For the text-containing cell, return its midpoint in [X, Y] coordinate format. 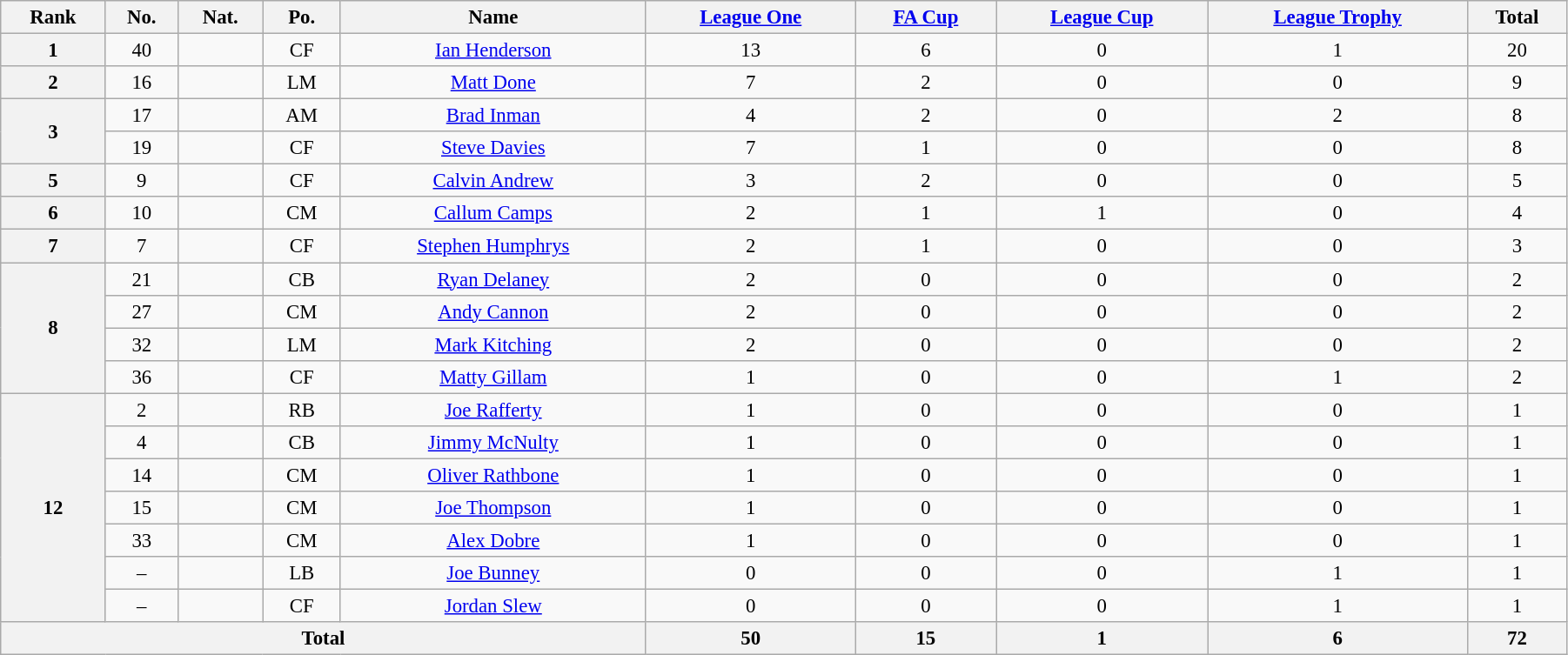
LB [301, 573]
36 [141, 377]
72 [1517, 638]
17 [141, 116]
Jimmy McNulty [493, 443]
FA Cup [926, 17]
12 [53, 508]
20 [1517, 50]
Calvin Andrew [493, 181]
Rank [53, 17]
Nat. [220, 17]
14 [141, 475]
Mark Kitching [493, 344]
Callum Camps [493, 213]
Po. [301, 17]
50 [750, 638]
League Trophy [1337, 17]
Stephen Humphrys [493, 246]
Oliver Rathbone [493, 475]
Matty Gillam [493, 377]
No. [141, 17]
AM [301, 116]
Brad Inman [493, 116]
32 [141, 344]
Andy Cannon [493, 311]
13 [750, 50]
Matt Done [493, 83]
Jordan Slew [493, 606]
19 [141, 148]
Ryan Delaney [493, 279]
Steve Davies [493, 148]
Alex Dobre [493, 540]
33 [141, 540]
Joe Bunney [493, 573]
RB [301, 410]
League Cup [1102, 17]
Joe Rafferty [493, 410]
16 [141, 83]
21 [141, 279]
Joe Thompson [493, 508]
27 [141, 311]
Ian Henderson [493, 50]
Name [493, 17]
40 [141, 50]
League One [750, 17]
10 [141, 213]
